Provide the [X, Y] coordinate of the cell's center where the given text is located.  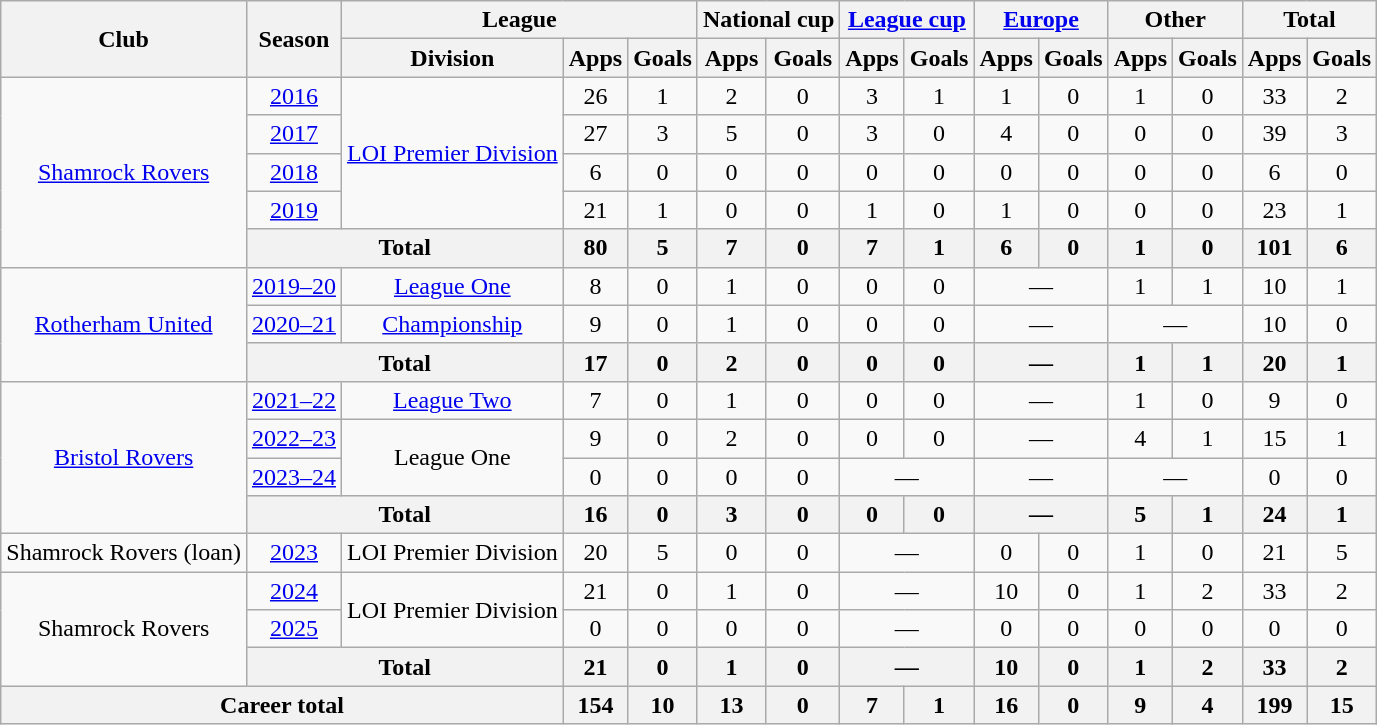
13 [731, 705]
17 [595, 362]
League Two [452, 400]
39 [1274, 134]
Season [294, 39]
199 [1274, 705]
2021–22 [294, 400]
2023–24 [294, 477]
Bristol Rovers [124, 457]
2018 [294, 172]
2016 [294, 96]
Europe [1041, 20]
101 [1274, 248]
2017 [294, 134]
Rotherham United [124, 324]
2019–20 [294, 286]
Club [124, 39]
24 [1274, 515]
23 [1274, 210]
2025 [294, 629]
Division [452, 58]
National cup [768, 20]
2020–21 [294, 324]
League cup [907, 20]
8 [595, 286]
Career total [282, 705]
2024 [294, 591]
27 [595, 134]
Shamrock Rovers (loan) [124, 553]
2023 [294, 553]
2019 [294, 210]
Championship [452, 324]
2022–23 [294, 438]
80 [595, 248]
League [519, 20]
26 [595, 96]
Other [1175, 20]
154 [595, 705]
